Determine the (x, y) coordinate at the center of the cell enclosing the given text.  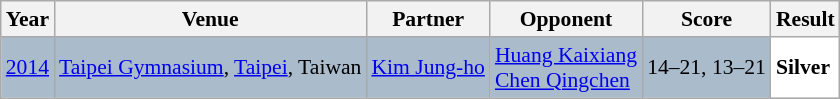
Silver (806, 68)
Taipei Gymnasium, Taipei, Taiwan (210, 68)
Result (806, 19)
Kim Jung-ho (428, 68)
14–21, 13–21 (706, 68)
Score (706, 19)
Partner (428, 19)
Venue (210, 19)
Huang Kaixiang Chen Qingchen (566, 68)
Year (28, 19)
Opponent (566, 19)
2014 (28, 68)
